Detect which cell encompasses the target text, then output its [X, Y] center coordinate. 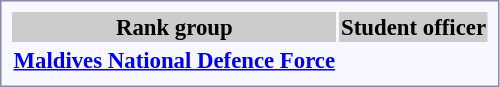
Rank group [174, 27]
Maldives National Defence Force [174, 60]
Student officer [414, 27]
